Return (x, y) of the center of cell containing provided text 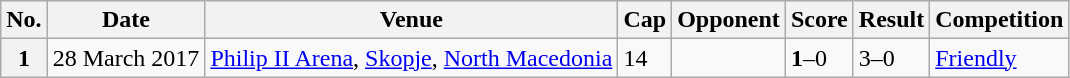
28 March 2017 (126, 58)
Score (819, 20)
Opponent (729, 20)
Philip II Arena, Skopje, North Macedonia (412, 58)
Date (126, 20)
Competition (1000, 20)
1 (24, 58)
Result (891, 20)
Venue (412, 20)
14 (645, 58)
1–0 (819, 58)
No. (24, 20)
3–0 (891, 58)
Friendly (1000, 58)
Cap (645, 20)
